Identify which cell holds the provided text, then report its (x, y) central coordinate. 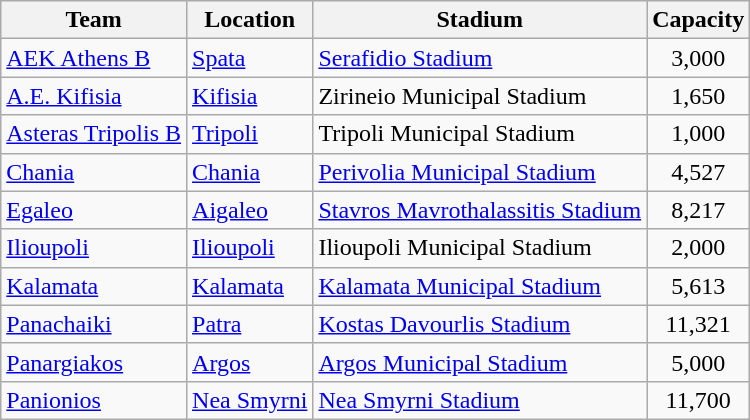
Zirineio Municipal Stadium (480, 96)
11,700 (698, 400)
5,000 (698, 362)
5,613 (698, 286)
2,000 (698, 248)
8,217 (698, 210)
Panionios (94, 400)
AEK Athens Β (94, 58)
Capacity (698, 20)
Aigaleo (250, 210)
Panachaiki (94, 324)
Stavros Mavrothalassitis Stadium (480, 210)
11,321 (698, 324)
Kalamata Municipal Stadium (480, 286)
Location (250, 20)
Kifisia (250, 96)
Kostas Davourlis Stadium (480, 324)
Perivolia Municipal Stadium (480, 172)
Tripoli Municipal Stadium (480, 134)
4,527 (698, 172)
Team (94, 20)
1,000 (698, 134)
1,650 (698, 96)
Patra (250, 324)
Argos (250, 362)
A.E. Kifisia (94, 96)
Spata (250, 58)
Argos Municipal Stadium (480, 362)
Nea Smyrni (250, 400)
Tripoli (250, 134)
Stadium (480, 20)
Serafidio Stadium (480, 58)
3,000 (698, 58)
Egaleo (94, 210)
Asteras Tripolis B (94, 134)
Panargiakos (94, 362)
Nea Smyrni Stadium (480, 400)
Ilioupoli Municipal Stadium (480, 248)
